Return the [X, Y] coordinate for the center point of the cell that contains the specified text.  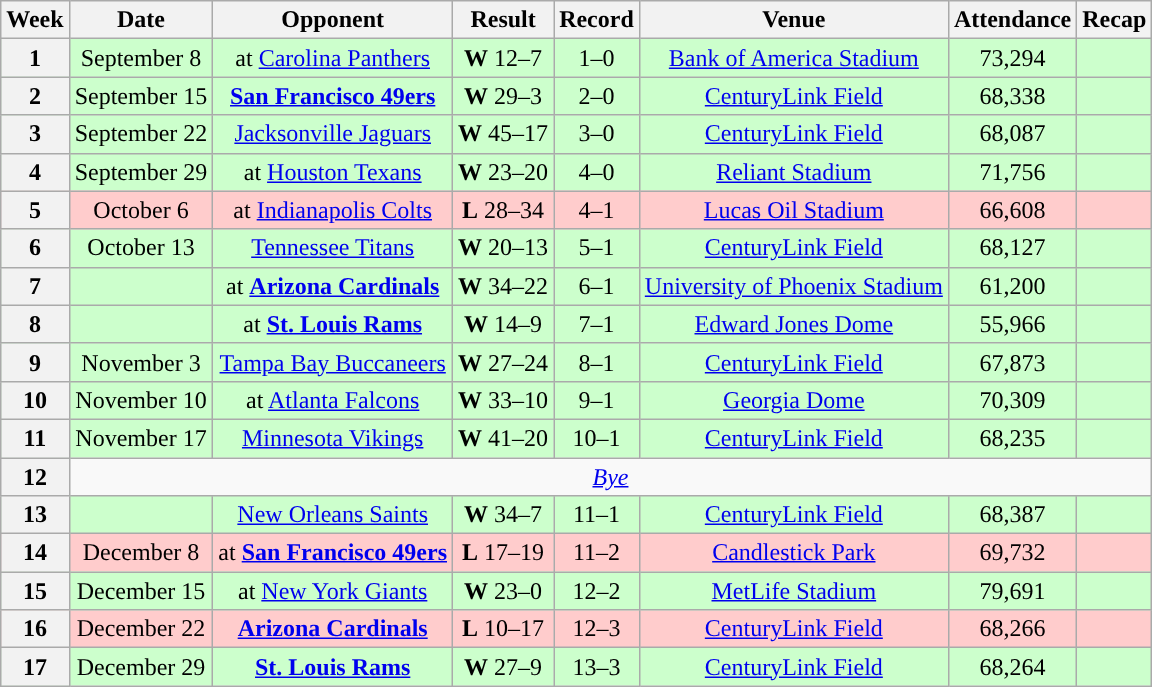
14 [35, 553]
6–1 [597, 286]
November 17 [141, 438]
at Indianapolis Colts [333, 210]
Reliant Stadium [794, 172]
W 33–10 [504, 400]
15 [35, 591]
November 3 [141, 362]
Attendance [1012, 20]
4–0 [597, 172]
9 [35, 362]
12–3 [597, 629]
Opponent [333, 20]
Jacksonville Jaguars [333, 134]
September 29 [141, 172]
9–1 [597, 400]
Georgia Dome [794, 400]
68,087 [1012, 134]
December 22 [141, 629]
Bye [610, 477]
73,294 [1012, 58]
2–0 [597, 96]
2 [35, 96]
L 17–19 [504, 553]
71,756 [1012, 172]
December 15 [141, 591]
7 [35, 286]
Week [35, 20]
7–1 [597, 324]
W 45–17 [504, 134]
6 [35, 248]
W 34–7 [504, 515]
W 20–13 [504, 248]
W 12–7 [504, 58]
68,264 [1012, 667]
at New York Giants [333, 591]
September 15 [141, 96]
69,732 [1012, 553]
16 [35, 629]
University of Phoenix Stadium [794, 286]
68,127 [1012, 248]
68,266 [1012, 629]
12 [35, 477]
W 34–22 [504, 286]
at Arizona Cardinals [333, 286]
St. Louis Rams [333, 667]
September 22 [141, 134]
Result [504, 20]
68,338 [1012, 96]
at St. Louis Rams [333, 324]
at San Francisco 49ers [333, 553]
W 41–20 [504, 438]
10–1 [597, 438]
11–2 [597, 553]
at Houston Texans [333, 172]
5 [35, 210]
13 [35, 515]
1–0 [597, 58]
12–2 [597, 591]
79,691 [1012, 591]
W 23–0 [504, 591]
8 [35, 324]
11 [35, 438]
3 [35, 134]
Date [141, 20]
L 28–34 [504, 210]
Venue [794, 20]
September 8 [141, 58]
17 [35, 667]
3–0 [597, 134]
MetLife Stadium [794, 591]
Candlestick Park [794, 553]
at Carolina Panthers [333, 58]
61,200 [1012, 286]
New Orleans Saints [333, 515]
W 27–9 [504, 667]
Lucas Oil Stadium [794, 210]
Recap [1114, 20]
San Francisco 49ers [333, 96]
5–1 [597, 248]
4–1 [597, 210]
November 10 [141, 400]
Tampa Bay Buccaneers [333, 362]
Bank of America Stadium [794, 58]
68,235 [1012, 438]
Record [597, 20]
October 6 [141, 210]
December 8 [141, 553]
8–1 [597, 362]
68,387 [1012, 515]
October 13 [141, 248]
Tennessee Titans [333, 248]
1 [35, 58]
70,309 [1012, 400]
66,608 [1012, 210]
11–1 [597, 515]
55,966 [1012, 324]
W 23–20 [504, 172]
at Atlanta Falcons [333, 400]
13–3 [597, 667]
67,873 [1012, 362]
10 [35, 400]
L 10–17 [504, 629]
W 29–3 [504, 96]
W 27–24 [504, 362]
Arizona Cardinals [333, 629]
Minnesota Vikings [333, 438]
December 29 [141, 667]
Edward Jones Dome [794, 324]
4 [35, 172]
W 14–9 [504, 324]
